Return [X, Y] of the center of cell containing provided text 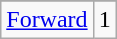
Forward [47, 20]
1 [104, 20]
